For the text-containing cell, return its midpoint in (X, Y) coordinate format. 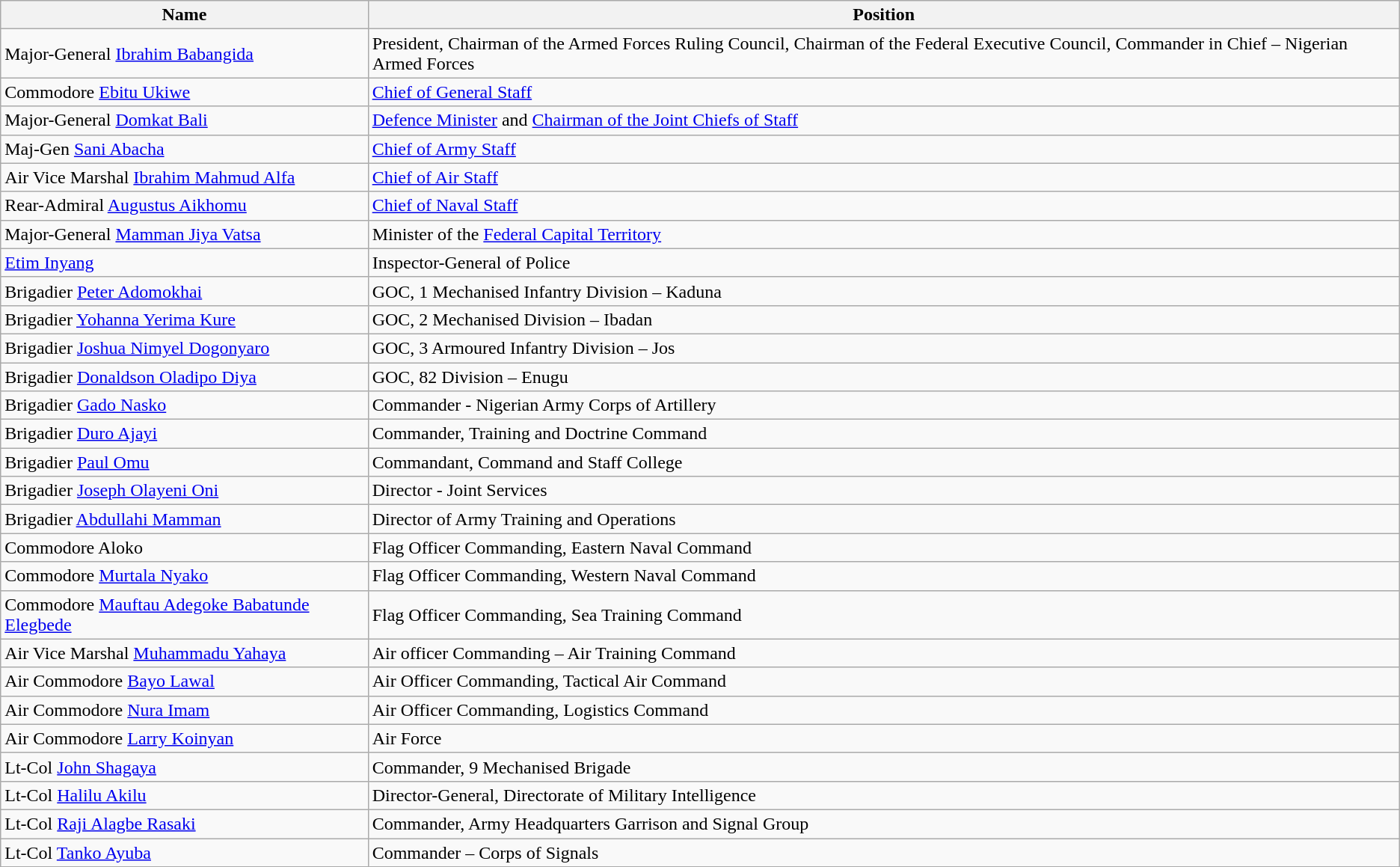
Defence Minister and Chairman of the Joint Chiefs of Staff (884, 120)
Commodore Murtala Nyako (184, 576)
Inspector-General of Police (884, 263)
Commander - Nigerian Army Corps of Artillery (884, 405)
Air Commodore Nura Imam (184, 710)
Commander, Training and Doctrine Command (884, 434)
Brigadier Peter Adomokhai (184, 291)
Director of Army Training and Operations (884, 519)
Lt-Col Tanko Ayuba (184, 852)
Flag Officer Commanding, Eastern Naval Command (884, 548)
Commodore Aloko (184, 548)
Flag Officer Commanding, Western Naval Command (884, 576)
Chief of Army Staff (884, 149)
Air Force (884, 738)
Rear-Admiral Augustus Aikhomu (184, 206)
Brigadier Joseph Olayeni Oni (184, 491)
Major-General Domkat Bali (184, 120)
Brigadier Yohanna Yerima Kure (184, 319)
Chief of Air Staff (884, 177)
GOC, 1 Mechanised Infantry Division – Kaduna (884, 291)
GOC, 2 Mechanised Division – Ibadan (884, 319)
Lt-Col Halilu Akilu (184, 795)
Director - Joint Services (884, 491)
Commander – Corps of Signals (884, 852)
Commander, 9 Mechanised Brigade (884, 767)
Brigadier Joshua Nimyel Dogonyaro (184, 348)
President, Chairman of the Armed Forces Ruling Council, Chairman of the Federal Executive Council, Commander in Chief – Nigerian Armed Forces (884, 54)
Air Commodore Larry Koinyan (184, 738)
Name (184, 15)
Flag Officer Commanding, Sea Training Command (884, 615)
Brigadier Donaldson Oladipo Diya (184, 376)
Minister of the Federal Capital Territory (884, 234)
Brigadier Paul Omu (184, 462)
Commodore Ebitu Ukiwe (184, 92)
Commodore Mauftau Adegoke Babatunde Elegbede (184, 615)
Air Vice Marshal Muhammadu Yahaya (184, 653)
Commander, Army Headquarters Garrison and Signal Group (884, 824)
Brigadier Duro Ajayi (184, 434)
Chief of General Staff (884, 92)
Air Officer Commanding, Tactical Air Command (884, 681)
Lt-Col Raji Alagbe Rasaki (184, 824)
Air officer Commanding – Air Training Command (884, 653)
Brigadier Gado Nasko (184, 405)
Air Commodore Bayo Lawal (184, 681)
Etim Inyang (184, 263)
Maj-Gen Sani Abacha (184, 149)
Air Officer Commanding, Logistics Command (884, 710)
Major-General Ibrahim Babangida (184, 54)
Brigadier Abdullahi Mamman (184, 519)
GOC, 82 Division – Enugu (884, 376)
Major-General Mamman Jiya Vatsa (184, 234)
Commandant, Command and Staff College (884, 462)
Position (884, 15)
Director-General, Directorate of Military Intelligence (884, 795)
GOC, 3 Armoured Infantry Division – Jos (884, 348)
Air Vice Marshal Ibrahim Mahmud Alfa (184, 177)
Chief of Naval Staff (884, 206)
Lt-Col John Shagaya (184, 767)
